Determine the (x, y) coordinate at the center of the cell enclosing the given text.  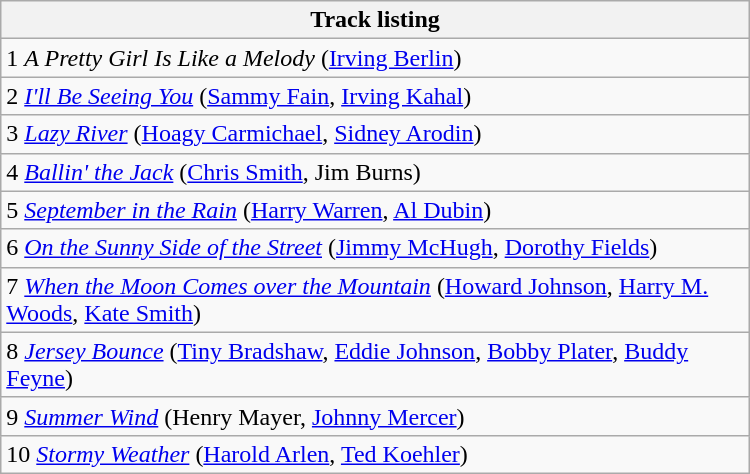
8 Jersey Bounce (Tiny Bradshaw, Eddie Johnson, Bobby Plater, Buddy Feyne) (375, 364)
4 Ballin' the Jack (Chris Smith, Jim Burns) (375, 172)
1 A Pretty Girl Is Like a Melody (Irving Berlin) (375, 58)
7 When the Moon Comes over the Mountain (Howard Johnson, Harry M. Woods, Kate Smith) (375, 300)
10 Stormy Weather (Harold Arlen, Ted Koehler) (375, 454)
6 On the Sunny Side of the Street (Jimmy McHugh, Dorothy Fields) (375, 248)
5 September in the Rain (Harry Warren, Al Dubin) (375, 210)
9 Summer Wind (Henry Mayer, Johnny Mercer) (375, 416)
Track listing (375, 20)
3 Lazy River (Hoagy Carmichael, Sidney Arodin) (375, 134)
2 I'll Be Seeing You (Sammy Fain, Irving Kahal) (375, 96)
